Output the (x, y) coordinate of the center of the cell containing the given text.  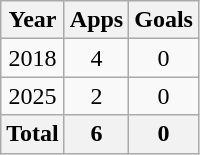
2 (96, 96)
2025 (33, 96)
4 (96, 58)
Total (33, 134)
Year (33, 20)
Goals (164, 20)
Apps (96, 20)
2018 (33, 58)
6 (96, 134)
